Find where the given text appears and provide that cell's center as (x, y) coordinate. 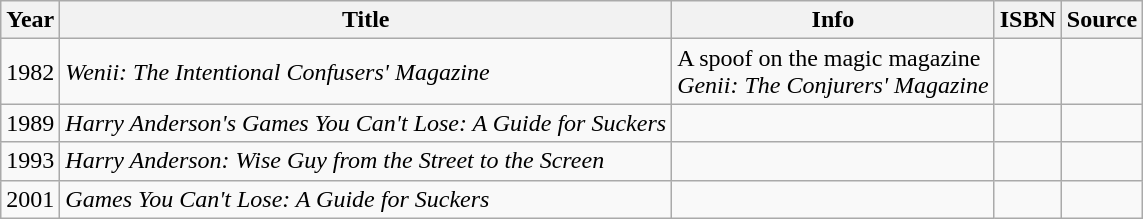
2001 (30, 199)
Source (1102, 20)
1989 (30, 123)
1993 (30, 161)
Wenii: The Intentional Confusers' Magazine (366, 72)
Info (834, 20)
Games You Can't Lose: A Guide for Suckers (366, 199)
A spoof on the magic magazineGenii: The Conjurers' Magazine (834, 72)
Year (30, 20)
Harry Anderson: Wise Guy from the Street to the Screen (366, 161)
1982 (30, 72)
ISBN (1028, 20)
Title (366, 20)
Harry Anderson's Games You Can't Lose: A Guide for Suckers (366, 123)
